Provide the (X, Y) coordinate of the cell's center where the given text is located.  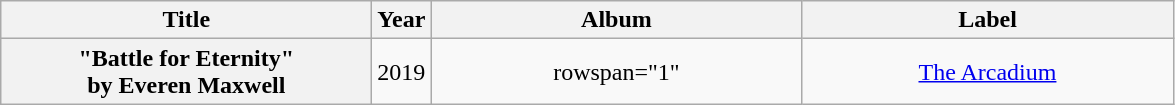
Year (402, 20)
2019 (402, 72)
Album (616, 20)
rowspan="1" (616, 72)
"Battle for Eternity"by Everen Maxwell (186, 72)
The Arcadium (988, 72)
Title (186, 20)
Label (988, 20)
